Extract the [X, Y] coordinate from the center of the cell holding the provided text.  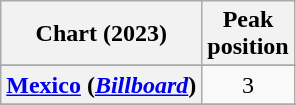
Chart (2023) [102, 34]
Peakposition [248, 34]
3 [248, 85]
Mexico (Billboard) [102, 85]
